Find where the given text appears and provide that cell's center as (X, Y) coordinate. 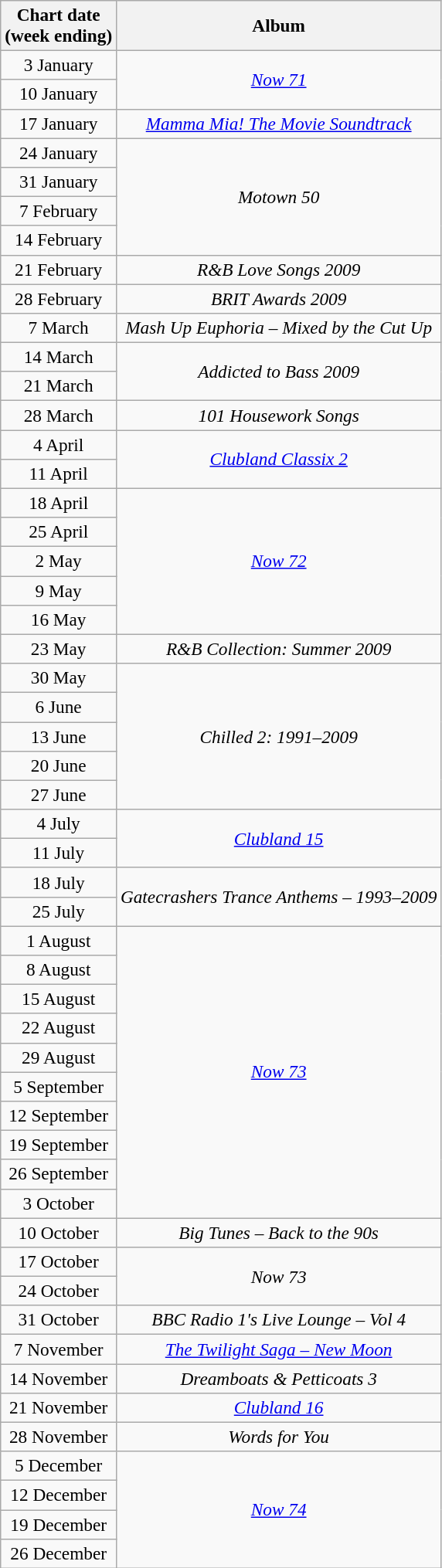
Chilled 2: 1991–2009 (279, 735)
R&B Love Songs 2009 (279, 270)
26 December (59, 1553)
R&B Collection: Summer 2009 (279, 649)
101 Housework Songs (279, 415)
28 February (59, 298)
10 January (59, 94)
The Twilight Saga – New Moon (279, 1349)
19 December (59, 1524)
24 October (59, 1291)
14 February (59, 240)
Clubland Classix 2 (279, 459)
12 December (59, 1495)
21 February (59, 270)
Motown 50 (279, 196)
Mamma Mia! The Movie Soundtrack (279, 124)
17 January (59, 124)
13 June (59, 736)
12 September (59, 1115)
3 January (59, 65)
23 May (59, 649)
Gatecrashers Trance Anthems – 1993–2009 (279, 897)
28 March (59, 415)
5 September (59, 1086)
3 October (59, 1203)
31 October (59, 1320)
28 November (59, 1437)
22 August (59, 1028)
Mash Up Euphoria – Mixed by the Cut Up (279, 328)
11 April (59, 473)
4 July (59, 823)
5 December (59, 1466)
Now 71 (279, 80)
Addicted to Bass 2009 (279, 372)
Dreamboats & Petticoats 3 (279, 1378)
25 July (59, 911)
7 March (59, 328)
4 April (59, 444)
29 August (59, 1057)
BRIT Awards 2009 (279, 298)
Big Tunes – Back to the 90s (279, 1232)
1 August (59, 940)
17 October (59, 1261)
31 January (59, 182)
6 June (59, 707)
21 November (59, 1407)
Words for You (279, 1437)
Clubland 15 (279, 838)
19 September (59, 1145)
2 May (59, 561)
7 February (59, 211)
Now 74 (279, 1509)
14 March (59, 357)
9 May (59, 590)
BBC Radio 1's Live Lounge – Vol 4 (279, 1320)
30 May (59, 677)
24 January (59, 152)
26 September (59, 1174)
Now 72 (279, 561)
Chart date(week ending) (59, 25)
16 May (59, 619)
Clubland 16 (279, 1407)
Album (279, 25)
25 April (59, 532)
21 March (59, 386)
15 August (59, 999)
18 April (59, 503)
20 June (59, 765)
7 November (59, 1349)
14 November (59, 1378)
8 August (59, 969)
27 June (59, 795)
10 October (59, 1232)
11 July (59, 853)
18 July (59, 882)
